Search for the cell housing the specified text and yield its [x, y] center coordinate. 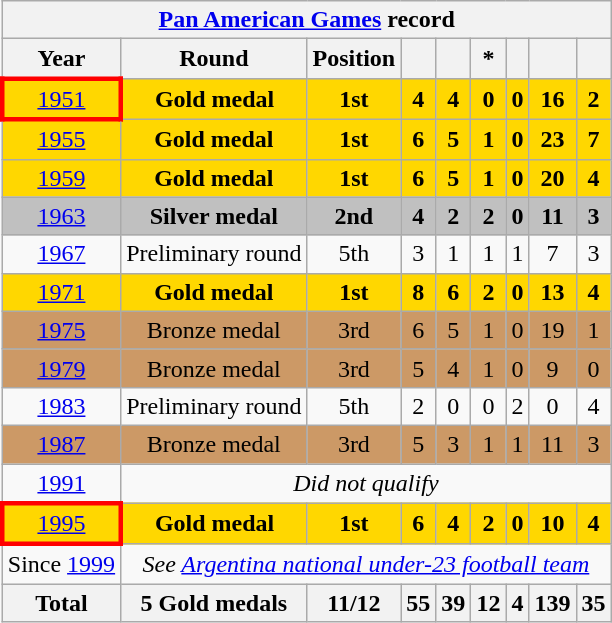
Year [61, 59]
16 [552, 98]
12 [488, 603]
1963 [61, 216]
11/12 [354, 603]
* [488, 59]
19 [552, 330]
5 Gold medals [214, 603]
39 [454, 603]
1955 [61, 139]
Total [61, 603]
1991 [61, 484]
Pan American Games record [306, 20]
Position [354, 59]
13 [552, 292]
1971 [61, 292]
1983 [61, 406]
23 [552, 139]
See Argentina national under-23 football team [366, 564]
35 [594, 603]
55 [418, 603]
1995 [61, 524]
8 [418, 292]
1979 [61, 368]
10 [552, 524]
1951 [61, 98]
Silver medal [214, 216]
139 [552, 603]
1975 [61, 330]
2nd [354, 216]
20 [552, 178]
Round [214, 59]
Since 1999 [61, 564]
Did not qualify [366, 484]
9 [552, 368]
1987 [61, 444]
1959 [61, 178]
1967 [61, 254]
